Return [x, y] of the center of cell containing provided text 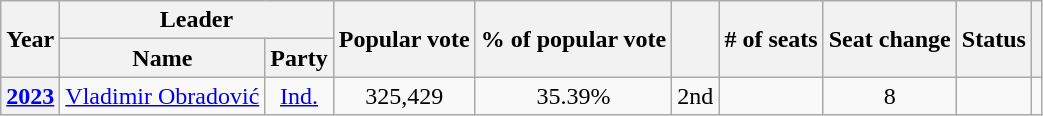
Vladimir Obradović [162, 96]
8 [890, 96]
Ind. [299, 96]
Party [299, 58]
Name [162, 58]
Year [30, 39]
2nd [696, 96]
Leader [196, 20]
Seat change [890, 39]
# of seats [771, 39]
Popular vote [404, 39]
% of popular vote [574, 39]
35.39% [574, 96]
Status [994, 39]
2023 [30, 96]
325,429 [404, 96]
